Provide the [x, y] coordinate of the cell's center where the given text is located.  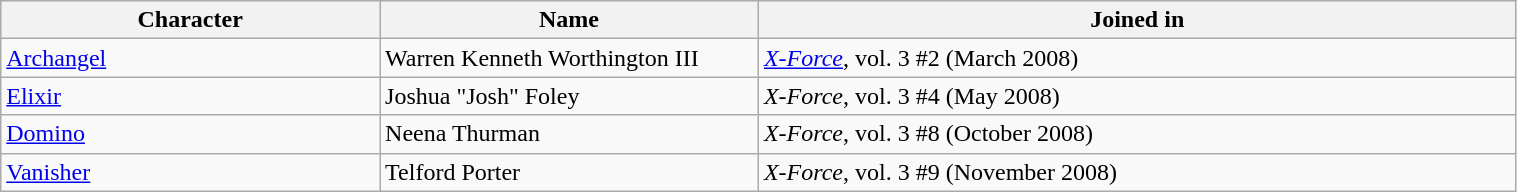
Warren Kenneth Worthington III [570, 58]
Joined in [1137, 20]
X-Force, vol. 3 #9 (November 2008) [1137, 172]
Neena Thurman [570, 134]
Telford Porter [570, 172]
Domino [190, 134]
Archangel [190, 58]
X-Force, vol. 3 #4 (May 2008) [1137, 96]
Character [190, 20]
Vanisher [190, 172]
X-Force, vol. 3 #2 (March 2008) [1137, 58]
Name [570, 20]
Joshua "Josh" Foley [570, 96]
X-Force, vol. 3 #8 (October 2008) [1137, 134]
Elixir [190, 96]
